Pinpoint the cell where the given text exists, returning its [X, Y] midpoint coordinate. 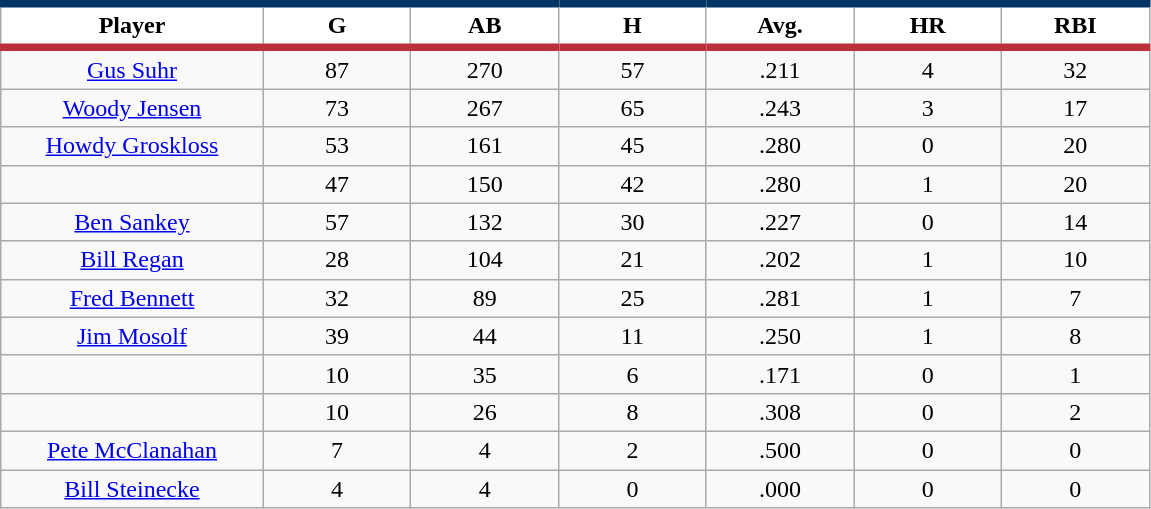
Pete McClanahan [132, 450]
21 [633, 260]
.202 [780, 260]
Woody Jensen [132, 108]
104 [485, 260]
17 [1076, 108]
267 [485, 108]
.250 [780, 336]
.308 [780, 412]
Player [132, 26]
44 [485, 336]
Ben Sankey [132, 222]
89 [485, 298]
AB [485, 26]
Gus Suhr [132, 68]
H [633, 26]
Avg. [780, 26]
42 [633, 184]
.243 [780, 108]
G [337, 26]
30 [633, 222]
28 [337, 260]
35 [485, 374]
.000 [780, 489]
132 [485, 222]
270 [485, 68]
3 [928, 108]
65 [633, 108]
14 [1076, 222]
161 [485, 146]
45 [633, 146]
6 [633, 374]
150 [485, 184]
HR [928, 26]
25 [633, 298]
11 [633, 336]
Howdy Groskloss [132, 146]
.171 [780, 374]
47 [337, 184]
26 [485, 412]
73 [337, 108]
Fred Bennett [132, 298]
.500 [780, 450]
.227 [780, 222]
RBI [1076, 26]
.281 [780, 298]
.211 [780, 68]
Bill Regan [132, 260]
Bill Steinecke [132, 489]
87 [337, 68]
53 [337, 146]
39 [337, 336]
Jim Mosolf [132, 336]
